Provide the [x, y] coordinate of the cell's center where the given text is located.  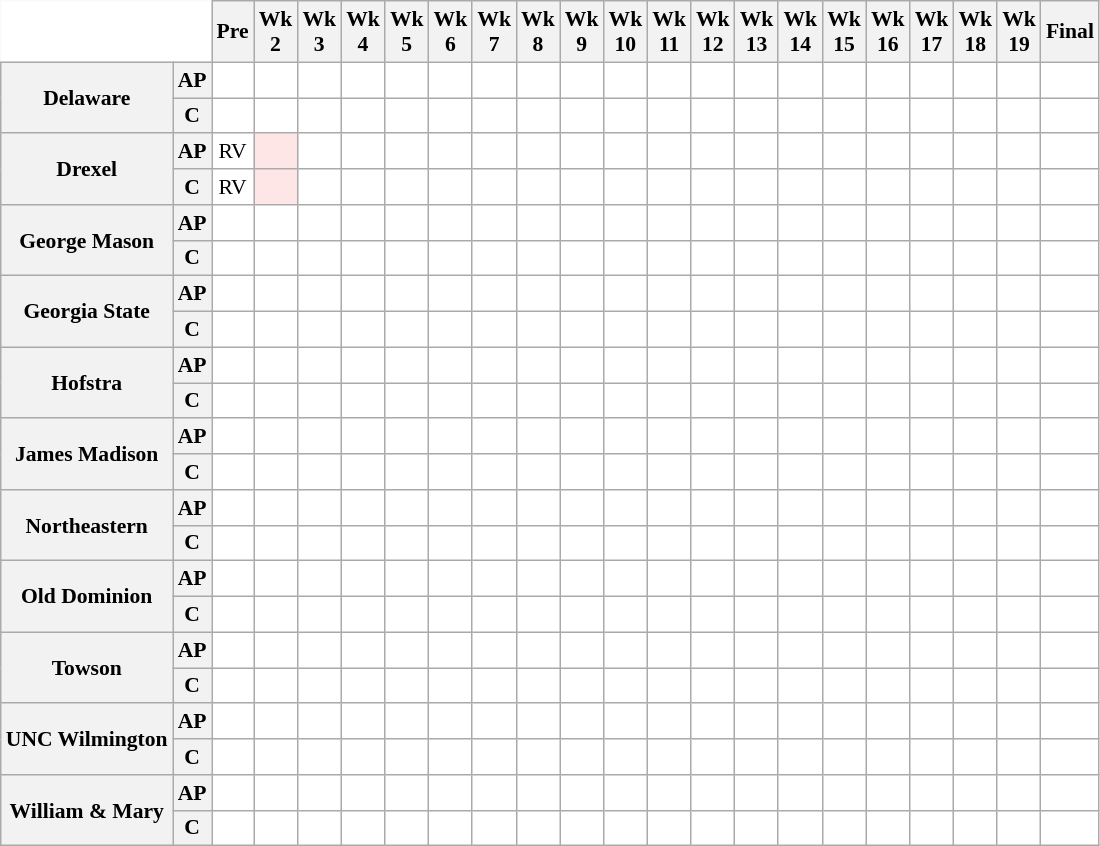
Wk17 [932, 32]
Wk3 [319, 32]
Wk11 [669, 32]
UNC Wilmington [87, 740]
Wk13 [757, 32]
Wk7 [494, 32]
Drexel [87, 170]
Pre [233, 32]
Old Dominion [87, 596]
Wk9 [582, 32]
Wk15 [844, 32]
Wk2 [276, 32]
Northeastern [87, 526]
Wk4 [363, 32]
Towson [87, 668]
Georgia State [87, 312]
Wk8 [538, 32]
Wk18 [975, 32]
Hofstra [87, 382]
Wk16 [888, 32]
George Mason [87, 240]
Wk10 [625, 32]
Wk6 [451, 32]
Final [1070, 32]
Wk12 [713, 32]
Wk19 [1019, 32]
William & Mary [87, 810]
Delaware [87, 98]
James Madison [87, 454]
Wk5 [407, 32]
Wk14 [800, 32]
